Find where the given text appears and provide that cell's center as [x, y] coordinate. 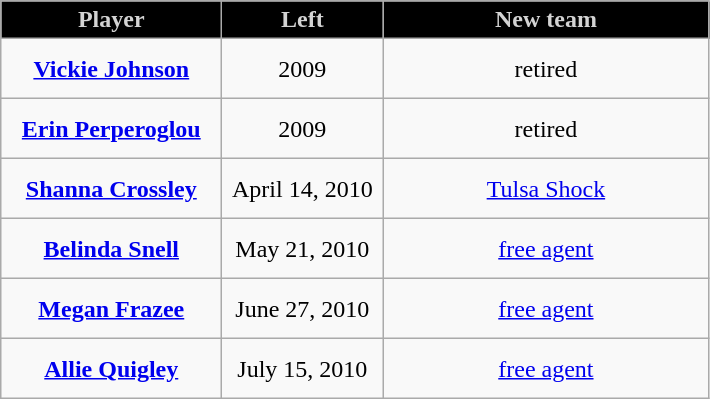
July 15, 2010 [302, 369]
Allie Quigley [112, 369]
Tulsa Shock [546, 189]
Erin Perperoglou [112, 129]
Vickie Johnson [112, 69]
May 21, 2010 [302, 249]
Belinda Snell [112, 249]
Left [302, 20]
June 27, 2010 [302, 309]
Player [112, 20]
New team [546, 20]
April 14, 2010 [302, 189]
Megan Frazee [112, 309]
Shanna Crossley [112, 189]
